From the cell containing the given text, extract its center point as [x, y] coordinate. 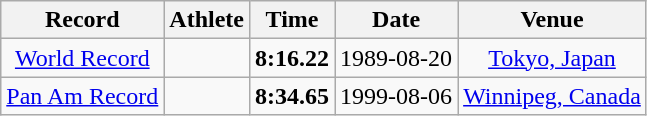
Record [82, 20]
Tokyo, Japan [552, 58]
1989-08-20 [396, 58]
1999-08-06 [396, 96]
Pan Am Record [82, 96]
Time [292, 20]
8:16.22 [292, 58]
Athlete [207, 20]
8:34.65 [292, 96]
Winnipeg, Canada [552, 96]
Date [396, 20]
World Record [82, 58]
Venue [552, 20]
